Return (X, Y) of the center of cell containing provided text 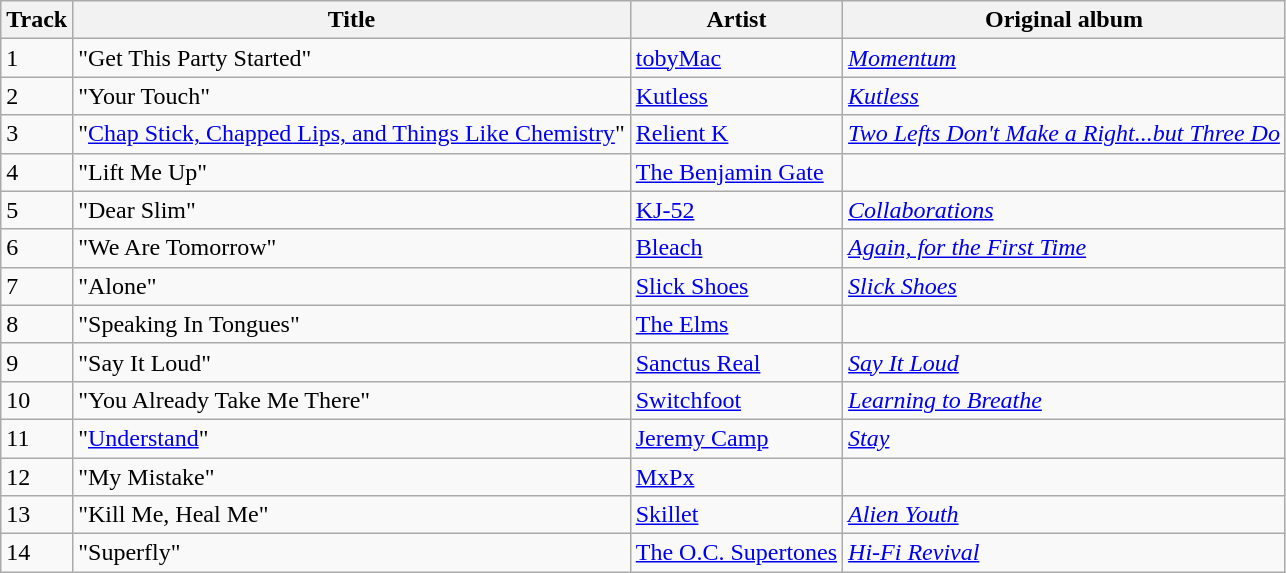
"Alone" (352, 286)
Switchfoot (736, 400)
"Say It Loud" (352, 362)
10 (37, 400)
Jeremy Camp (736, 438)
"My Mistake" (352, 477)
1 (37, 58)
KJ-52 (736, 210)
Skillet (736, 515)
"Understand" (352, 438)
Title (352, 20)
Original album (1064, 20)
6 (37, 248)
Hi-Fi Revival (1064, 553)
"Get This Party Started" (352, 58)
9 (37, 362)
Learning to Breathe (1064, 400)
4 (37, 172)
MxPx (736, 477)
14 (37, 553)
Artist (736, 20)
Sanctus Real (736, 362)
Bleach (736, 248)
"You Already Take Me There" (352, 400)
The Benjamin Gate (736, 172)
"Dear Slim" (352, 210)
3 (37, 134)
The O.C. Supertones (736, 553)
"Kill Me, Heal Me" (352, 515)
7 (37, 286)
Stay (1064, 438)
Again, for the First Time (1064, 248)
tobyMac (736, 58)
2 (37, 96)
"Superfly" (352, 553)
13 (37, 515)
Alien Youth (1064, 515)
Track (37, 20)
Two Lefts Don't Make a Right...but Three Do (1064, 134)
The Elms (736, 324)
"Your Touch" (352, 96)
Relient K (736, 134)
"Chap Stick, Chapped Lips, and Things Like Chemistry" (352, 134)
Say It Loud (1064, 362)
Collaborations (1064, 210)
"Lift Me Up" (352, 172)
11 (37, 438)
"Speaking In Tongues" (352, 324)
Momentum (1064, 58)
"We Are Tomorrow" (352, 248)
8 (37, 324)
12 (37, 477)
5 (37, 210)
